Extract the [x, y] coordinate from the center of the cell holding the provided text.  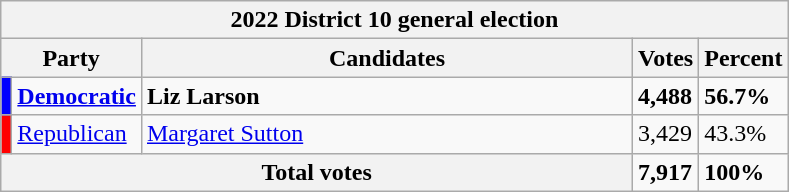
7,917 [666, 172]
4,488 [666, 96]
100% [744, 172]
3,429 [666, 134]
Republican [77, 134]
Votes [666, 58]
43.3% [744, 134]
Total votes [317, 172]
Percent [744, 58]
56.7% [744, 96]
2022 District 10 general election [394, 20]
Democratic [77, 96]
Candidates [386, 58]
Party [72, 58]
Margaret Sutton [386, 134]
Liz Larson [386, 96]
